Find where the given text appears and provide that cell's center as [x, y] coordinate. 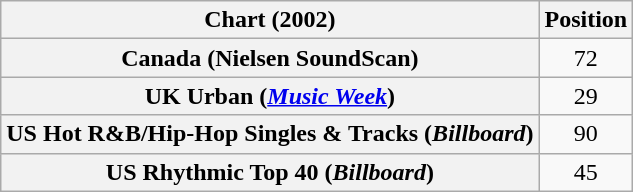
45 [586, 172]
90 [586, 134]
Canada (Nielsen SoundScan) [270, 58]
72 [586, 58]
US Rhythmic Top 40 (Billboard) [270, 172]
29 [586, 96]
Chart (2002) [270, 20]
UK Urban (Music Week) [270, 96]
Position [586, 20]
US Hot R&B/Hip-Hop Singles & Tracks (Billboard) [270, 134]
